Pinpoint the cell where the given text exists, returning its (x, y) midpoint coordinate. 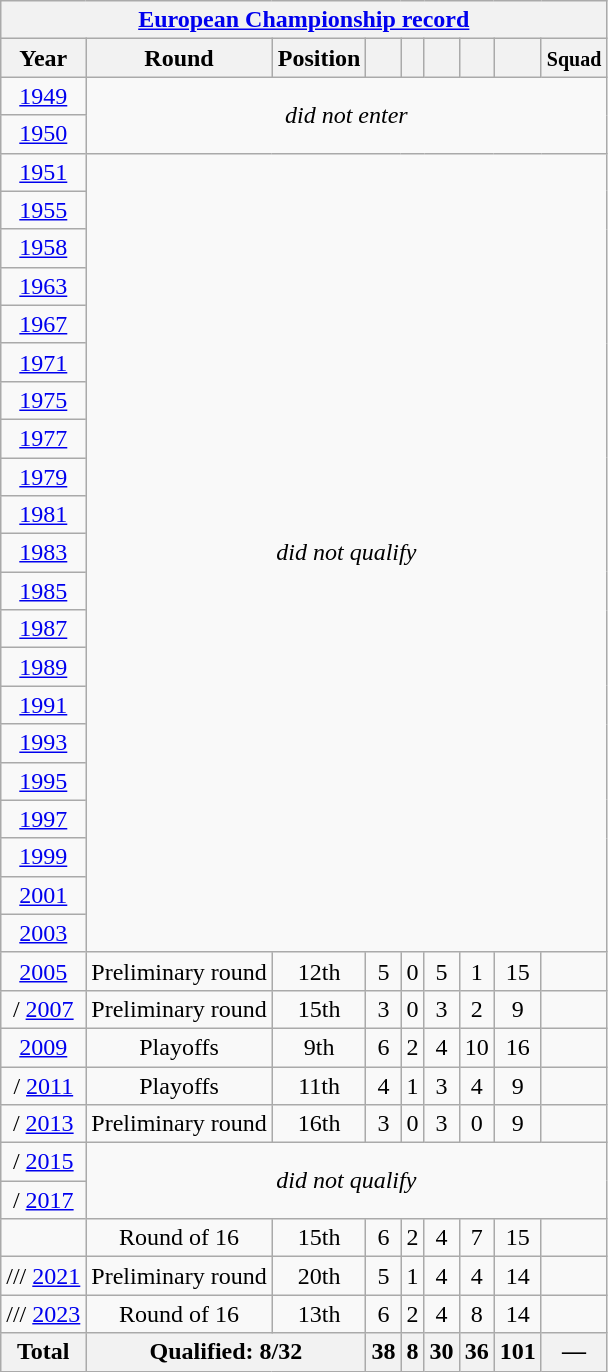
/ 2013 (44, 1124)
1983 (44, 553)
2009 (44, 1047)
1977 (44, 438)
/ 2015 (44, 1162)
38 (384, 1352)
Squad (574, 58)
1997 (44, 819)
7 (476, 1238)
/// 2023 (44, 1314)
1975 (44, 400)
/ 2011 (44, 1085)
/ 2007 (44, 1009)
European Championship record (304, 20)
1967 (44, 324)
9th (319, 1047)
1991 (44, 705)
1995 (44, 781)
2001 (44, 895)
101 (518, 1352)
1963 (44, 286)
Position (319, 58)
30 (442, 1352)
1979 (44, 477)
12th (319, 971)
1958 (44, 248)
1989 (44, 667)
2005 (44, 971)
1993 (44, 743)
16 (518, 1047)
13th (319, 1314)
1981 (44, 515)
Year (44, 58)
1987 (44, 629)
16th (319, 1124)
1971 (44, 362)
20th (319, 1276)
Qualified: 8/32 (226, 1352)
2003 (44, 933)
10 (476, 1047)
36 (476, 1352)
/ 2017 (44, 1200)
1999 (44, 857)
Total (44, 1352)
1955 (44, 210)
1951 (44, 172)
1950 (44, 134)
1985 (44, 591)
— (574, 1352)
/// 2021 (44, 1276)
did not enter (346, 115)
Round (179, 58)
11th (319, 1085)
1949 (44, 96)
